Scan for the cell matching the given text and deliver its [X, Y] coordinate at center. 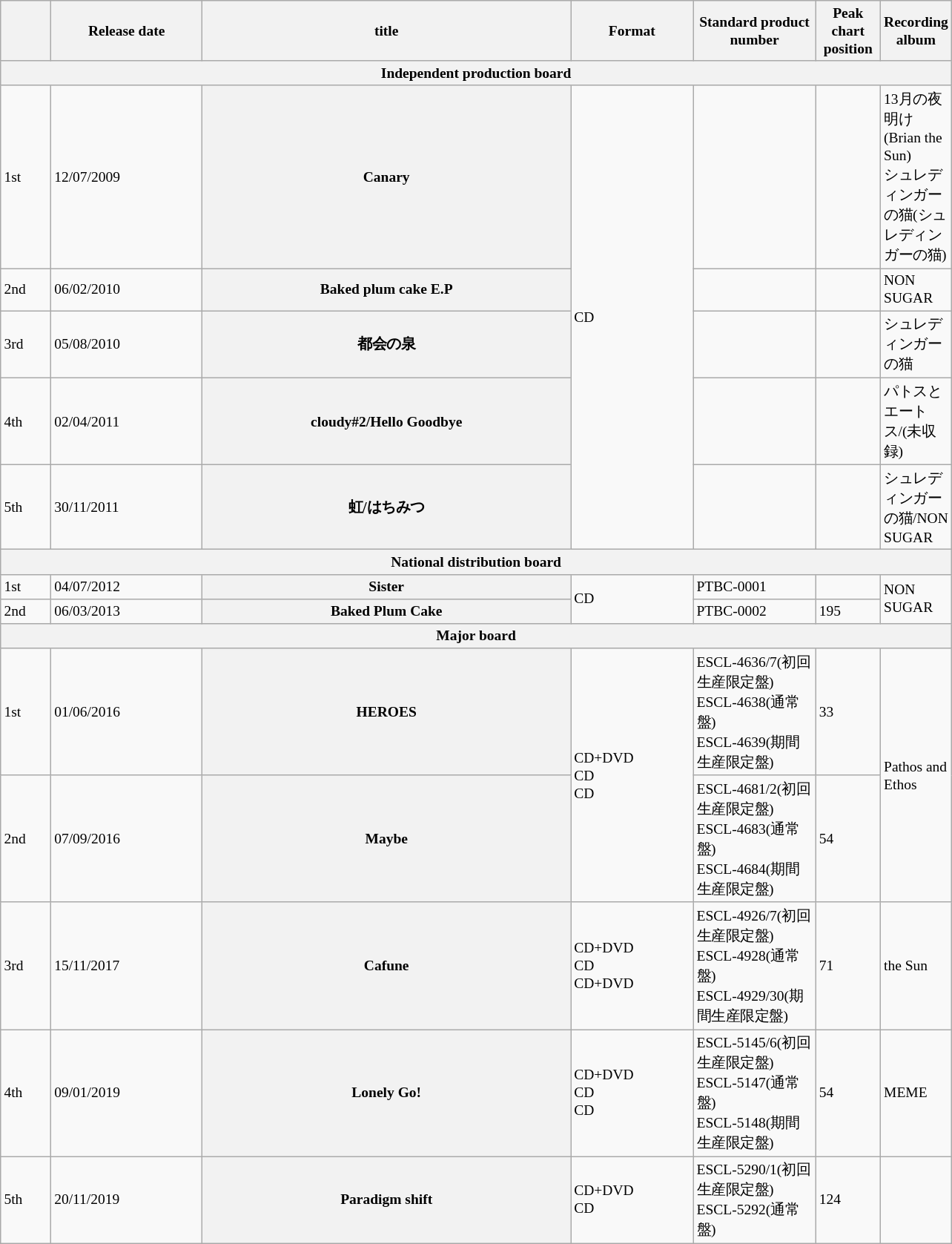
the Sun [916, 966]
05/08/2010 [127, 344]
Major board [476, 636]
Cafune [387, 966]
PTBC-0002 [755, 611]
ESCL-4926/7(初回生産限定盤)ESCL-4928(通常盤)ESCL-4929/30(期間生産限定盤) [755, 966]
MEME [916, 1093]
Standard product number [755, 31]
09/01/2019 [127, 1093]
CD+DVDCDCD+DVD [632, 966]
CD+DVDCD [632, 1200]
Recording album [916, 31]
02/04/2011 [127, 421]
PTBC-0001 [755, 586]
71 [848, 966]
13月の夜明け(Brian the Sun)シュレディンガーの猫(シュレディンガーの猫) [916, 177]
06/02/2010 [127, 289]
title [387, 31]
Release date [127, 31]
33 [848, 712]
Baked Plum Cake [387, 611]
Paradigm shift [387, 1200]
Peak chart position [848, 31]
ESCL-4681/2(初回生産限定盤)ESCL-4683(通常盤)ESCL-4684(期間生産限定盤) [755, 838]
都会の泉 [387, 344]
虹/はちみつ [387, 507]
06/03/2013 [127, 611]
ESCL-4636/7(初回生産限定盤)ESCL-4638(通常盤)ESCL-4639(期間生産限定盤) [755, 712]
Maybe [387, 838]
ESCL-5290/1(初回生産限定盤)ESCL-5292(通常盤) [755, 1200]
Format [632, 31]
National distribution board [476, 562]
Lonely Go! [387, 1093]
04/07/2012 [127, 586]
Independent production board [476, 73]
07/09/2016 [127, 838]
HEROES [387, 712]
cloudy#2/Hello Goodbye [387, 421]
パトスとエートス/(未収録) [916, 421]
シュレディンガーの猫 [916, 344]
シュレディンガーの猫/NON SUGAR [916, 507]
Canary [387, 177]
Sister [387, 586]
Baked plum cake E.P [387, 289]
195 [848, 611]
01/06/2016 [127, 712]
15/11/2017 [127, 966]
12/07/2009 [127, 177]
ESCL-5145/6(初回生産限定盤)ESCL-5147(通常盤)ESCL-5148(期間生産限定盤) [755, 1093]
124 [848, 1200]
Pathos and Ethos [916, 776]
20/11/2019 [127, 1200]
30/11/2011 [127, 507]
